Determine the (X, Y) coordinate at the center of the cell enclosing the given text.  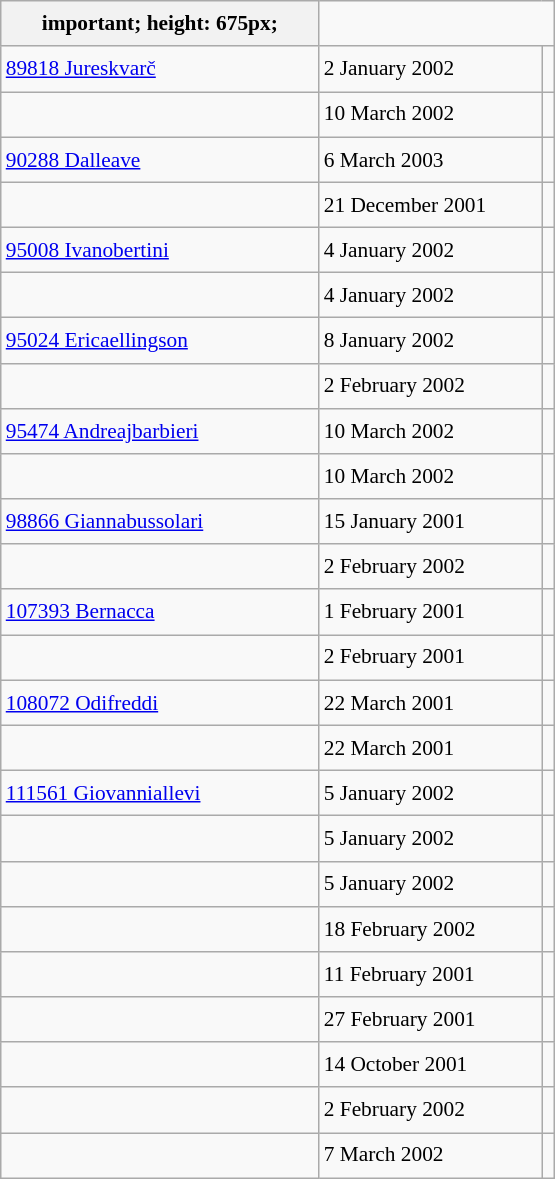
2 January 2002 (430, 68)
90288 Dalleave (160, 160)
important; height: 675px; (160, 24)
89818 Jureskvarč (160, 68)
107393 Bernacca (160, 612)
98866 Giannabussolari (160, 522)
8 January 2002 (430, 340)
21 December 2001 (430, 204)
95024 Ericaellingson (160, 340)
7 March 2002 (430, 1156)
95008 Ivanobertini (160, 250)
108072 Odifreddi (160, 702)
11 February 2001 (430, 974)
111561 Giovanniallevi (160, 792)
18 February 2002 (430, 928)
14 October 2001 (430, 1064)
27 February 2001 (430, 1020)
95474 Andreajbarbieri (160, 430)
1 February 2001 (430, 612)
2 February 2001 (430, 658)
6 March 2003 (430, 160)
15 January 2001 (430, 522)
